Return the (x, y) coordinate for the center point of the cell that contains the specified text.  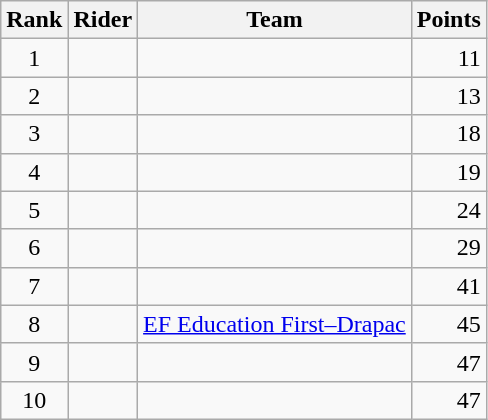
2 (34, 96)
3 (34, 134)
9 (34, 362)
Rank (34, 20)
Team (275, 20)
13 (448, 96)
18 (448, 134)
6 (34, 248)
Points (448, 20)
10 (34, 400)
7 (34, 286)
5 (34, 210)
11 (448, 58)
41 (448, 286)
8 (34, 324)
4 (34, 172)
19 (448, 172)
45 (448, 324)
Rider (103, 20)
1 (34, 58)
29 (448, 248)
24 (448, 210)
EF Education First–Drapac (275, 324)
